Pinpoint the cell where the given text exists, returning its [x, y] midpoint coordinate. 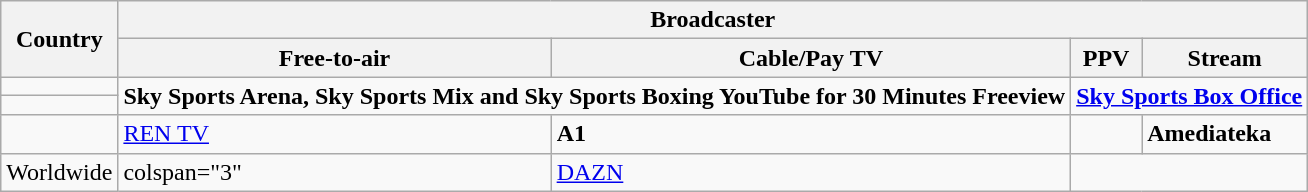
Sky Sports Box Office [1190, 96]
Free-to-air [334, 58]
Country [60, 39]
A1 [811, 134]
Broadcaster [713, 20]
PPV [1106, 58]
Sky Sports Arena, Sky Sports Mix and Sky Sports Boxing YouTube for 30 Minutes Freeview [594, 96]
DAZN [811, 172]
Worldwide [60, 172]
colspan="3" [334, 172]
Cable/Pay TV [811, 58]
Amediateka [1225, 134]
Stream [1225, 58]
REN TV [334, 134]
